Find where the given text appears and provide that cell's center as (X, Y) coordinate. 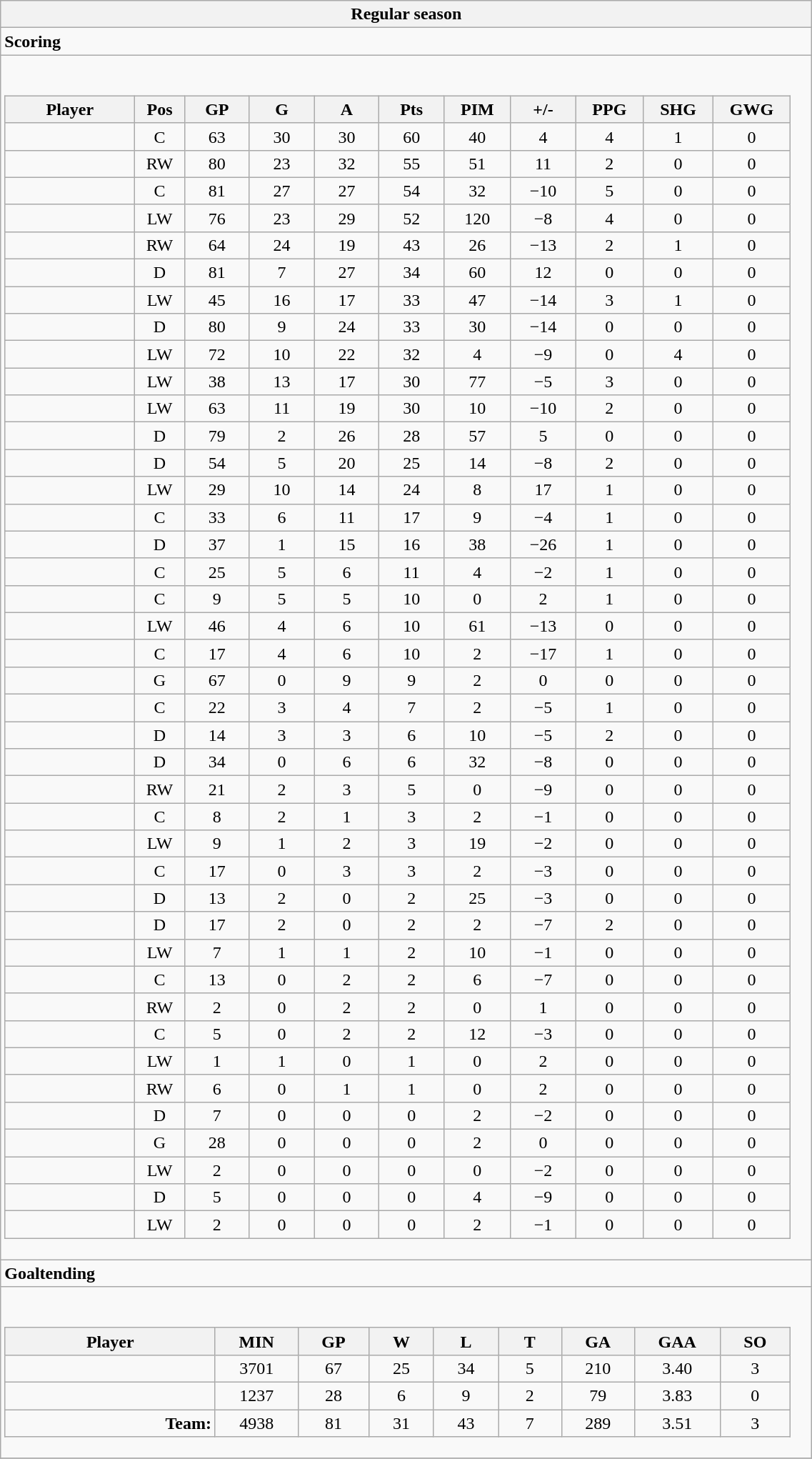
55 (411, 164)
PIM (478, 109)
PPG (610, 109)
L (466, 1341)
57 (478, 436)
15 (347, 544)
3.51 (677, 1423)
SHG (678, 109)
210 (598, 1368)
45 (217, 300)
Scoring (406, 41)
52 (411, 218)
47 (478, 300)
76 (217, 218)
21 (217, 790)
−26 (543, 544)
3.40 (677, 1368)
4938 (256, 1423)
289 (598, 1423)
46 (217, 626)
77 (478, 382)
3.83 (677, 1396)
51 (478, 164)
+/- (543, 109)
MIN (256, 1341)
−4 (543, 517)
120 (478, 218)
64 (217, 245)
40 (478, 136)
GA (598, 1341)
−17 (543, 653)
Pts (411, 109)
Player MIN GP W L T GA GAA SO 3701 67 25 34 5 210 3.40 3 1237 28 6 9 2 79 3.83 0 Team: 4938 81 31 43 7 289 3.51 3 (406, 1373)
A (347, 109)
61 (478, 626)
Pos (160, 109)
37 (217, 544)
31 (401, 1423)
Goaltending (406, 1273)
GWG (751, 109)
Team: (110, 1423)
W (401, 1341)
72 (217, 354)
1237 (256, 1396)
Regular season (406, 14)
GAA (677, 1341)
20 (347, 463)
3701 (256, 1368)
T (530, 1341)
SO (755, 1341)
